Extract the (X, Y) coordinate from the center of the cell holding the provided text.  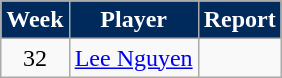
32 (35, 58)
Report (240, 20)
Lee Nguyen (134, 58)
Player (134, 20)
Week (35, 20)
